Extract the [X, Y] coordinate from the center of the cell holding the provided text.  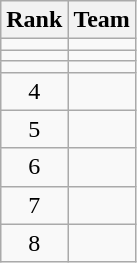
4 [34, 91]
7 [34, 205]
6 [34, 167]
8 [34, 243]
Rank [34, 20]
5 [34, 129]
Team [102, 20]
